Search for the cell housing the specified text and yield its (X, Y) center coordinate. 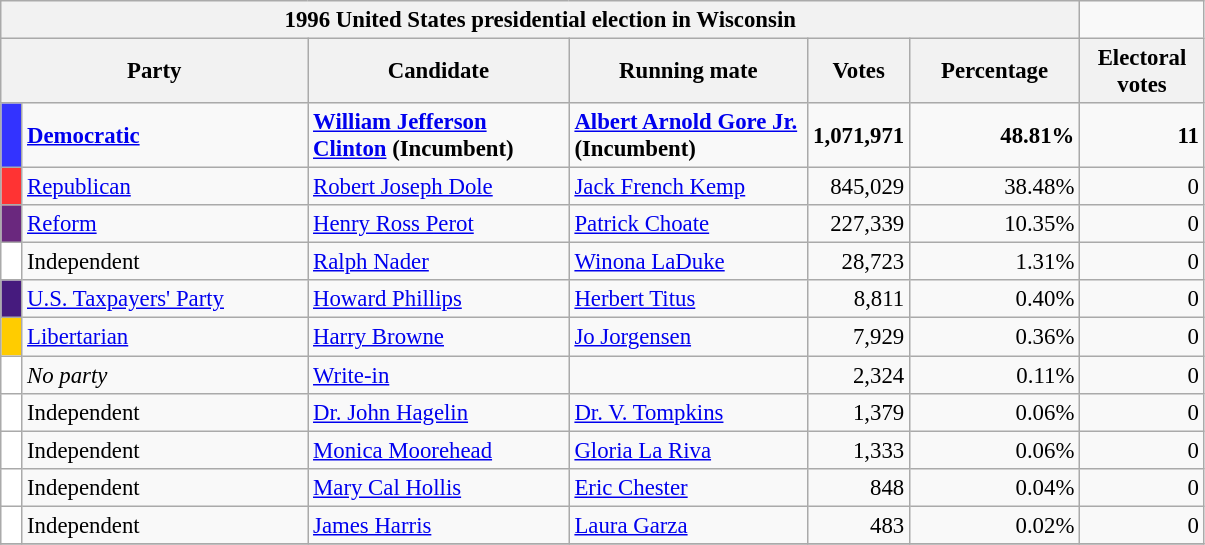
Libertarian (165, 337)
1.31% (994, 262)
Party (154, 72)
Patrick Choate (688, 224)
Robert Joseph Dole (438, 187)
1,333 (859, 450)
Democratic (165, 136)
William Jefferson Clinton (Incumbent) (438, 136)
11 (1142, 136)
Running mate (688, 72)
Candidate (438, 72)
1,071,971 (859, 136)
Henry Ross Perot (438, 224)
2,324 (859, 375)
Eric Chester (688, 487)
483 (859, 525)
0.11% (994, 375)
Mary Cal Hollis (438, 487)
U.S. Taxpayers' Party (165, 299)
Electoral votes (1142, 72)
10.35% (994, 224)
Ralph Nader (438, 262)
1,379 (859, 412)
0.40% (994, 299)
Percentage (994, 72)
Gloria La Riva (688, 450)
1996 United States presidential election in Wisconsin (540, 20)
Howard Phillips (438, 299)
Write-in (438, 375)
227,339 (859, 224)
Monica Moorehead (438, 450)
Winona LaDuke (688, 262)
Votes (859, 72)
Albert Arnold Gore Jr. (Incumbent) (688, 136)
8,811 (859, 299)
0.02% (994, 525)
0.04% (994, 487)
7,929 (859, 337)
James Harris (438, 525)
Laura Garza (688, 525)
Reform (165, 224)
Herbert Titus (688, 299)
848 (859, 487)
Jo Jorgensen (688, 337)
48.81% (994, 136)
Dr. John Hagelin (438, 412)
845,029 (859, 187)
No party (165, 375)
Dr. V. Tompkins (688, 412)
38.48% (994, 187)
0.36% (994, 337)
Jack French Kemp (688, 187)
28,723 (859, 262)
Republican (165, 187)
Harry Browne (438, 337)
